Scan for the cell matching the given text and deliver its (X, Y) coordinate at center. 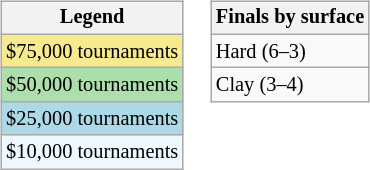
Hard (6–3) (290, 51)
$10,000 tournaments (92, 152)
Finals by surface (290, 18)
$25,000 tournaments (92, 119)
Legend (92, 18)
Clay (3–4) (290, 85)
$75,000 tournaments (92, 51)
$50,000 tournaments (92, 85)
